Return the [X, Y] coordinate for the center point of the cell that contains the specified text.  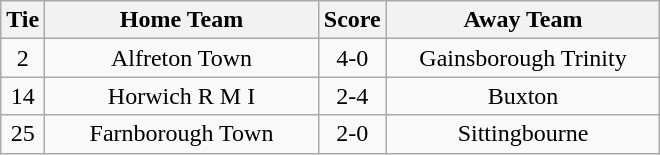
Score [352, 20]
Away Team [523, 20]
2-0 [352, 134]
Buxton [523, 96]
Sittingbourne [523, 134]
Tie [23, 20]
25 [23, 134]
2 [23, 58]
2-4 [352, 96]
Gainsborough Trinity [523, 58]
Alfreton Town [182, 58]
Farnborough Town [182, 134]
Horwich R M I [182, 96]
14 [23, 96]
Home Team [182, 20]
4-0 [352, 58]
